Scan for the cell matching the given text and deliver its (x, y) coordinate at center. 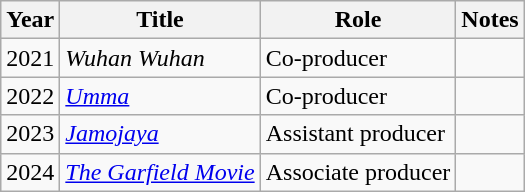
Jamojaya (160, 134)
Assistant producer (358, 134)
Wuhan Wuhan (160, 58)
Umma (160, 96)
2024 (30, 172)
Notes (490, 20)
2022 (30, 96)
2021 (30, 58)
Year (30, 20)
Associate producer (358, 172)
Title (160, 20)
2023 (30, 134)
Role (358, 20)
The Garfield Movie (160, 172)
